Scan for the cell matching the given text and deliver its [x, y] coordinate at center. 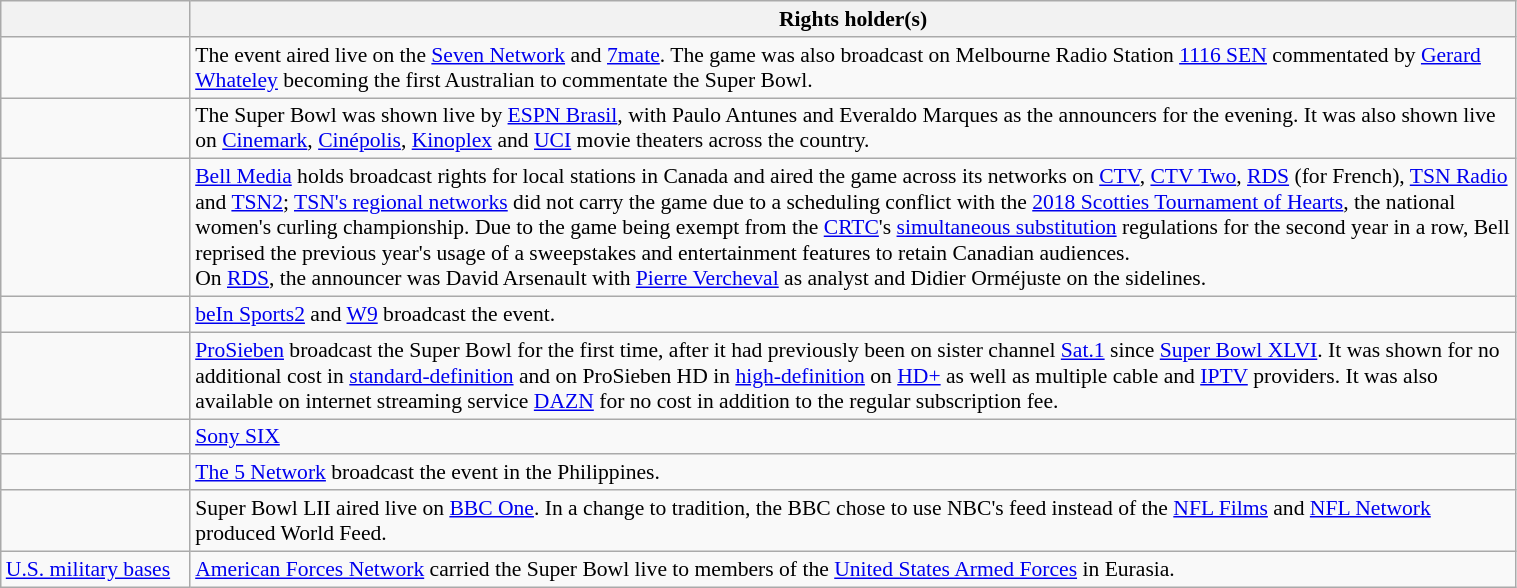
beIn Sports2 and W9 broadcast the event. [853, 315]
U.S. military bases [96, 569]
American Forces Network carried the Super Bowl live to members of the United States Armed Forces in Eurasia. [853, 569]
Sony SIX [853, 437]
Rights holder(s) [853, 19]
The 5 Network broadcast the event in the Philippines. [853, 473]
